Scan for the cell matching the given text and deliver its [X, Y] coordinate at center. 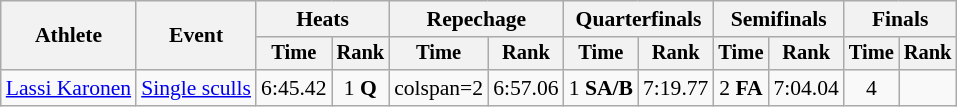
7:04.04 [806, 88]
colspan=2 [438, 88]
Quarterfinals [639, 19]
Single sculls [196, 88]
6:57.06 [526, 88]
Repechage [476, 19]
Finals [900, 19]
1 SA/B [601, 88]
1 Q [361, 88]
Lassi Karonen [68, 88]
Event [196, 36]
Heats [322, 19]
2 FA [740, 88]
7:19.77 [676, 88]
6:45.42 [294, 88]
Semifinals [778, 19]
Athlete [68, 36]
4 [872, 88]
